Capture the cell that displays the provided text and extract its [x, y] central coordinate. 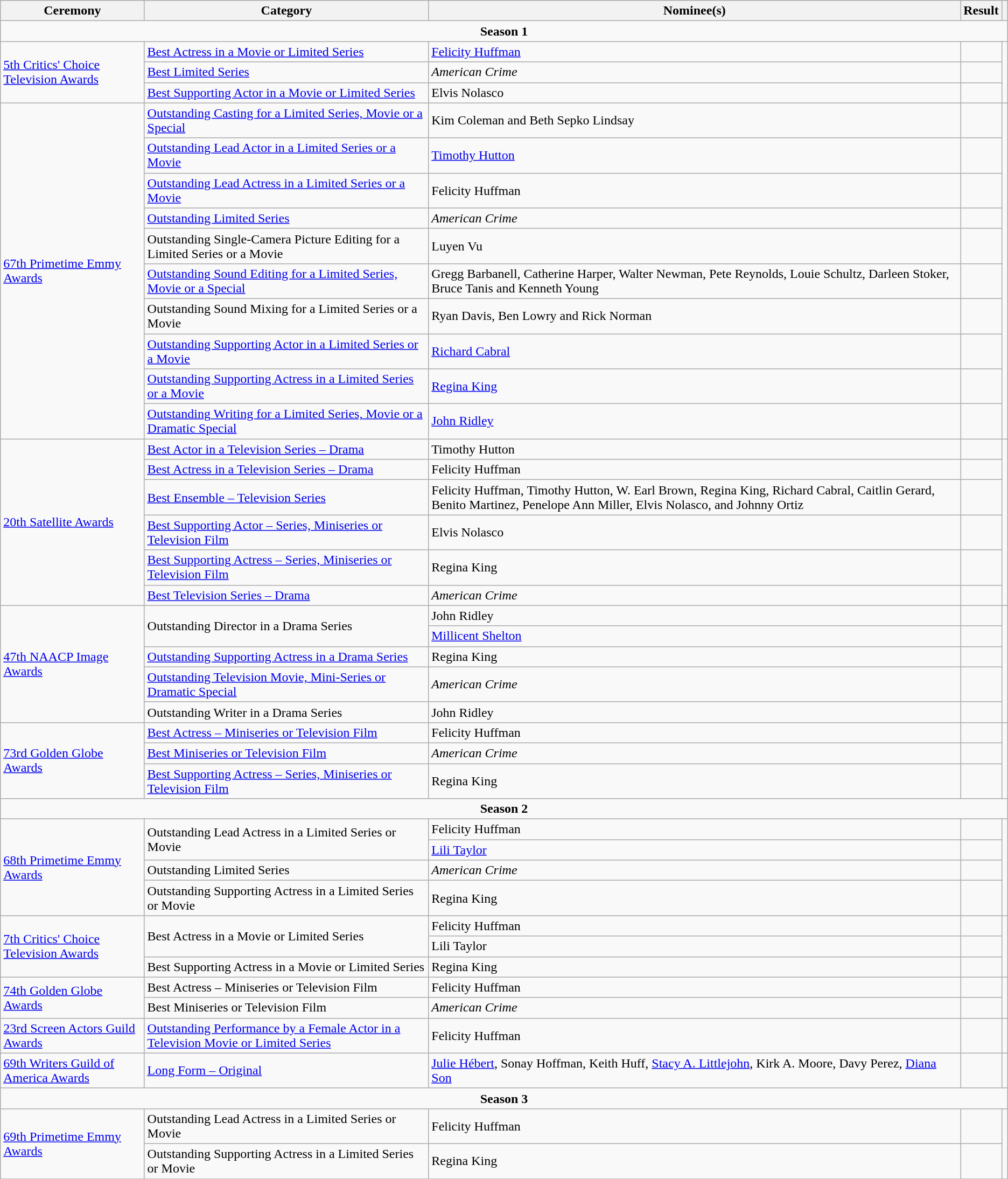
73rd Golden Globe Awards [72, 761]
69th Primetime Emmy Awards [72, 1143]
Outstanding Supporting Actress in a Limited Series or a Movie [286, 387]
Outstanding Performance by a Female Actor in a Television Movie or Limited Series [286, 1035]
Millicent Shelton [695, 636]
23rd Screen Actors Guild Awards [72, 1035]
Season 1 [504, 31]
Outstanding Television Movie, Mini-Series or Dramatic Special [286, 684]
Outstanding Lead Actor in a Limited Series or a Movie [286, 155]
Outstanding Single-Camera Picture Editing for a Limited Series or a Movie [286, 246]
Outstanding Supporting Actress in a Drama Series [286, 657]
Season 2 [504, 809]
Ryan Davis, Ben Lowry and Rick Norman [695, 316]
Long Form – Original [286, 1071]
Gregg Barbanell, Catherine Harper, Walter Newman, Pete Reynolds, Louie Schultz, Darleen Stoker, Bruce Tanis and Kenneth Young [695, 281]
Category [286, 11]
Outstanding Lead Actress in a Limited Series or a Movie [286, 191]
Best Supporting Actor – Series, Miniseries or Television Film [286, 532]
Outstanding Sound Mixing for a Limited Series or a Movie [286, 316]
Outstanding Director in a Drama Series [286, 626]
Best Actress in a Television Series – Drama [286, 470]
Best Actor in a Television Series – Drama [286, 449]
Outstanding Writer in a Drama Series [286, 712]
Outstanding Sound Editing for a Limited Series, Movie or a Special [286, 281]
Best Supporting Actor in a Movie or Limited Series [286, 93]
Nominee(s) [695, 11]
47th NAACP Image Awards [72, 664]
7th Critics' Choice Television Awards [72, 946]
Best Limited Series [286, 72]
Luyen Vu [695, 246]
Outstanding Supporting Actor in a Limited Series or a Movie [286, 351]
Kim Coleman and Beth Sepko Lindsay [695, 121]
69th Writers Guild of America Awards [72, 1071]
Best Supporting Actress in a Movie or Limited Series [286, 967]
Outstanding Casting for a Limited Series, Movie or a Special [286, 121]
Julie Hébert, Sonay Hoffman, Keith Huff, Stacy A. Littlejohn, Kirk A. Moore, Davy Perez, Diana Son [695, 1071]
68th Primetime Emmy Awards [72, 867]
Richard Cabral [695, 351]
Result [981, 11]
Ceremony [72, 11]
Best Ensemble – Television Series [286, 498]
67th Primetime Emmy Awards [72, 271]
Best Television Series – Drama [286, 595]
20th Satellite Awards [72, 522]
74th Golden Globe Awards [72, 997]
Season 3 [504, 1098]
5th Critics' Choice Television Awards [72, 72]
Outstanding Writing for a Limited Series, Movie or a Dramatic Special [286, 421]
